Find where the given text appears and provide that cell's center as (X, Y) coordinate. 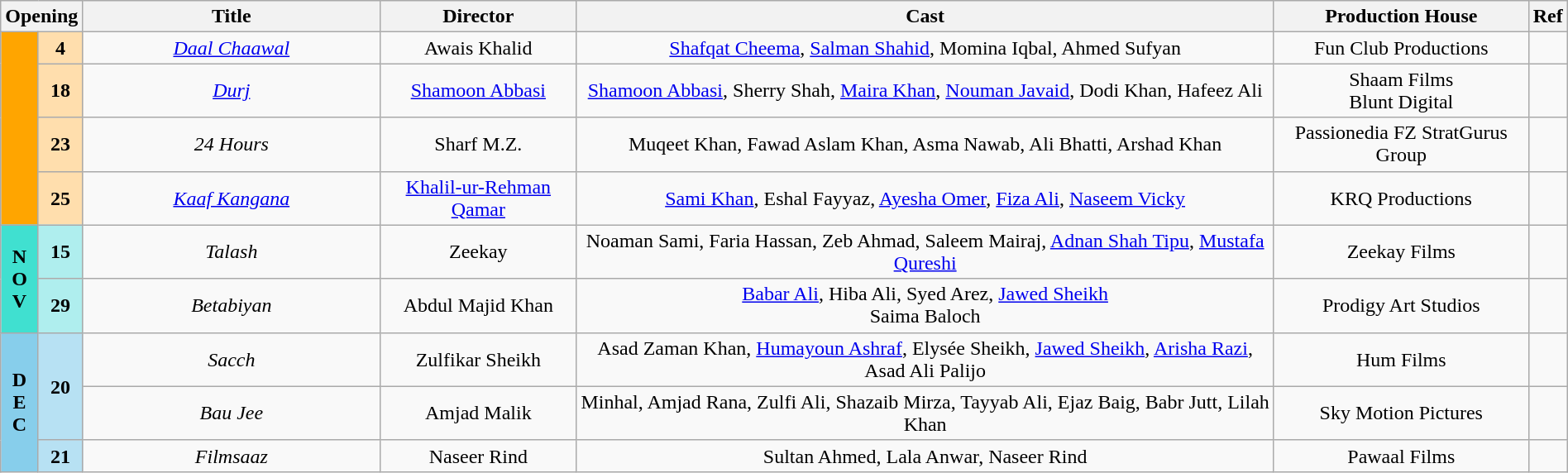
Passionedia FZ StratGurus Group (1401, 144)
29 (60, 306)
Minhal, Amjad Rana, Zulfi Ali, Shazaib Mirza, Tayyab Ali, Ejaz Baig, Babr Jutt, Lilah Khan (925, 413)
Fun Club Productions (1401, 48)
Noaman Sami, Faria Hassan, Zeb Ahmad, Saleem Mairaj, Adnan Shah Tipu, Mustafa Qureshi (925, 251)
Khalil-ur-Rehman Qamar (478, 198)
Zulfikar Sheikh (478, 359)
Opening (41, 17)
KRQ Productions (1401, 198)
Betabiyan (232, 306)
Sultan Ahmed, Lala Anwar, Naseer Rind (925, 456)
Production House (1401, 17)
23 (60, 144)
Cast (925, 17)
21 (60, 456)
Abdul Majid Khan (478, 306)
Bau Jee (232, 413)
15 (60, 251)
Director (478, 17)
Shaam FilmsBlunt Digital (1401, 91)
Daal Chaawal (232, 48)
Ref (1548, 17)
NOV (20, 279)
25 (60, 198)
DEC (20, 402)
Sacch (232, 359)
Talash (232, 251)
Prodigy Art Studios (1401, 306)
Title (232, 17)
Muqeet Khan, Fawad Aslam Khan, Asma Nawab, Ali Bhatti, Arshad Khan (925, 144)
24 Hours (232, 144)
Durj (232, 91)
Pawaal Films (1401, 456)
Sami Khan, Eshal Fayyaz, Ayesha Omer, Fiza Ali, Naseem Vicky (925, 198)
Sky Motion Pictures (1401, 413)
18 (60, 91)
Babar Ali, Hiba Ali, Syed Arez, Jawed Sheikh Saima Baloch (925, 306)
Shafqat Cheema, Salman Shahid, Momina Iqbal, Ahmed Sufyan (925, 48)
Filmsaaz (232, 456)
Zeekay Films (1401, 251)
Awais Khalid (478, 48)
Naseer Rind (478, 456)
Shamoon Abbasi, Sherry Shah, Maira Khan, Nouman Javaid, Dodi Khan, Hafeez Ali (925, 91)
Shamoon Abbasi (478, 91)
Hum Films (1401, 359)
4 (60, 48)
Sharf M.Z. (478, 144)
Amjad Malik (478, 413)
Zeekay (478, 251)
Kaaf Kangana (232, 198)
Asad Zaman Khan, Humayoun Ashraf, Elysée Sheikh, Jawed Sheikh, Arisha Razi, Asad Ali Palijo (925, 359)
20 (60, 386)
